Search for the cell housing the specified text and yield its (X, Y) center coordinate. 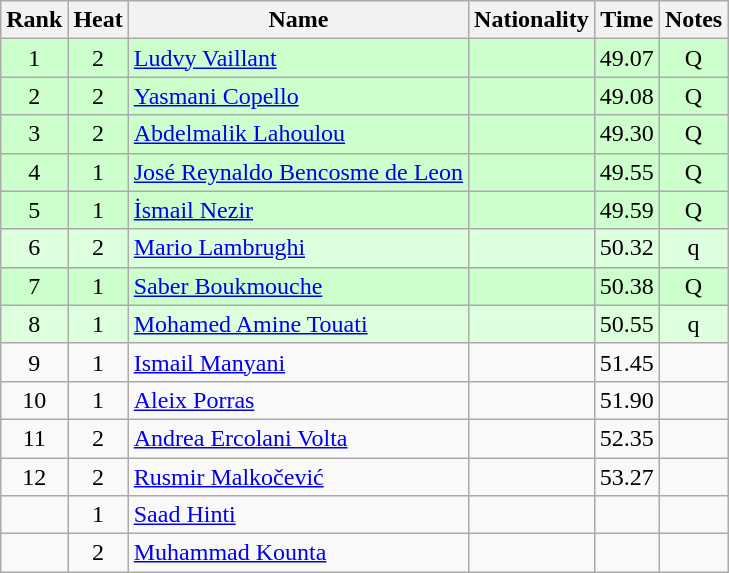
Nationality (532, 20)
7 (34, 286)
49.59 (626, 210)
Aleix Porras (298, 400)
50.38 (626, 286)
51.90 (626, 400)
José Reynaldo Bencosme de Leon (298, 172)
Heat (98, 20)
53.27 (626, 477)
50.32 (626, 248)
Mario Lambrughi (298, 248)
İsmail Nezir (298, 210)
49.08 (626, 96)
9 (34, 362)
50.55 (626, 324)
11 (34, 438)
Yasmani Copello (298, 96)
Name (298, 20)
Notes (693, 20)
52.35 (626, 438)
6 (34, 248)
3 (34, 134)
Rank (34, 20)
Ludvy Vaillant (298, 58)
Muhammad Kounta (298, 553)
51.45 (626, 362)
Andrea Ercolani Volta (298, 438)
Time (626, 20)
49.30 (626, 134)
8 (34, 324)
Mohamed Amine Touati (298, 324)
Rusmir Malkočević (298, 477)
Saad Hinti (298, 515)
49.55 (626, 172)
4 (34, 172)
12 (34, 477)
49.07 (626, 58)
Ismail Manyani (298, 362)
Abdelmalik Lahoulou (298, 134)
Saber Boukmouche (298, 286)
10 (34, 400)
5 (34, 210)
